Output the (X, Y) coordinate of the center of the cell containing the given text.  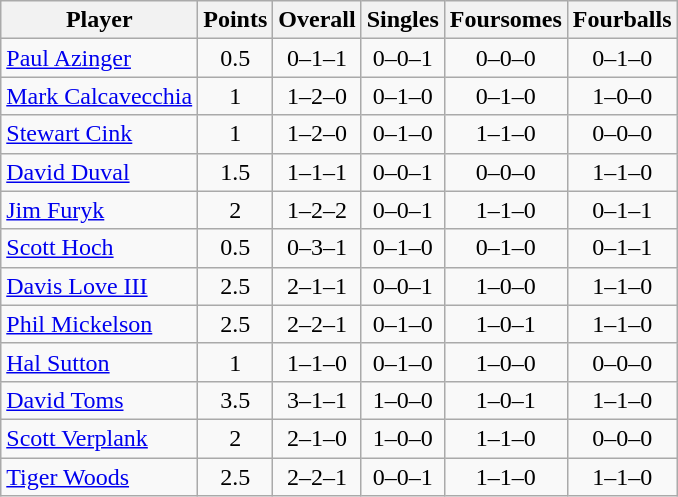
Singles (402, 20)
3.5 (236, 400)
Fourballs (622, 20)
Jim Furyk (100, 210)
Points (236, 20)
Scott Hoch (100, 248)
Phil Mickelson (100, 324)
Foursomes (506, 20)
Hal Sutton (100, 362)
2–1–1 (317, 286)
Tiger Woods (100, 477)
Player (100, 20)
Paul Azinger (100, 58)
Overall (317, 20)
1–2–2 (317, 210)
Mark Calcavecchia (100, 96)
Stewart Cink (100, 134)
1.5 (236, 172)
0–3–1 (317, 248)
2–1–0 (317, 438)
3–1–1 (317, 400)
Davis Love III (100, 286)
David Toms (100, 400)
1–1–1 (317, 172)
David Duval (100, 172)
Scott Verplank (100, 438)
